For the text-containing cell, return its midpoint in [x, y] coordinate format. 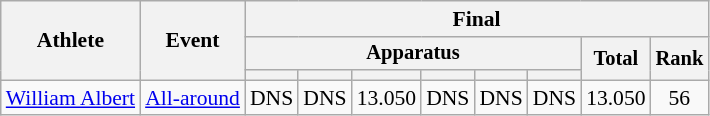
Rank [680, 58]
56 [680, 98]
Total [616, 58]
Event [192, 40]
All-around [192, 98]
Final [476, 19]
Apparatus [413, 54]
William Albert [70, 98]
Athlete [70, 40]
